Return the [X, Y] coordinate for the center point of the cell that contains the specified text.  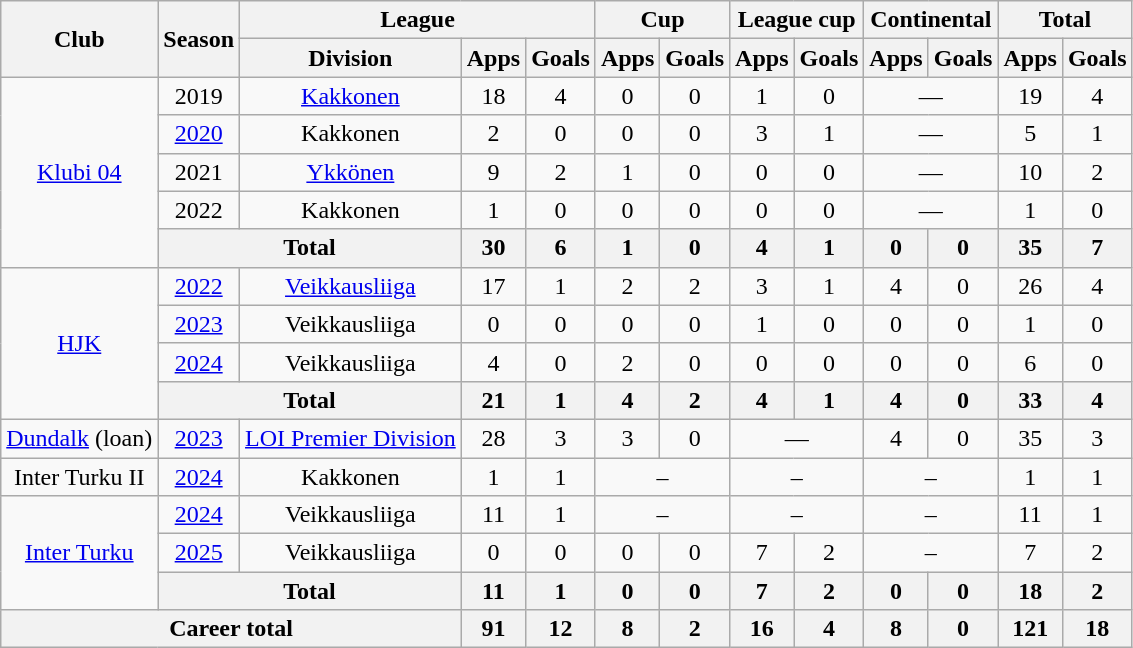
2019 [199, 96]
30 [493, 248]
17 [493, 286]
9 [493, 172]
91 [493, 629]
LOI Premier Division [351, 438]
2020 [199, 134]
Inter Turku [80, 553]
Ykkönen [351, 172]
28 [493, 438]
5 [1030, 134]
Division [351, 58]
121 [1030, 629]
19 [1030, 96]
12 [561, 629]
26 [1030, 286]
League [418, 20]
Inter Turku II [80, 477]
21 [493, 400]
HJK [80, 343]
10 [1030, 172]
2025 [199, 553]
16 [762, 629]
Dundalk (loan) [80, 438]
Cup [662, 20]
Career total [231, 629]
33 [1030, 400]
2021 [199, 172]
League cup [797, 20]
Season [199, 39]
Club [80, 39]
Klubi 04 [80, 172]
Continental [931, 20]
